Return [X, Y] of the center of cell containing provided text 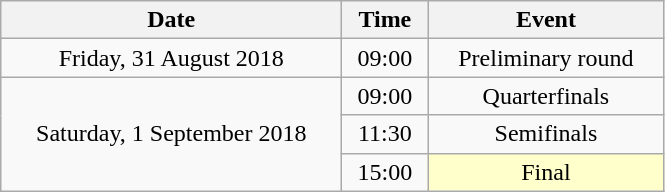
Quarterfinals [546, 96]
15:00 [385, 172]
Date [172, 20]
Friday, 31 August 2018 [172, 58]
Event [546, 20]
Time [385, 20]
Saturday, 1 September 2018 [172, 134]
11:30 [385, 134]
Preliminary round [546, 58]
Semifinals [546, 134]
Final [546, 172]
